Locate the cell with the specified text and output its (X, Y) center coordinate. 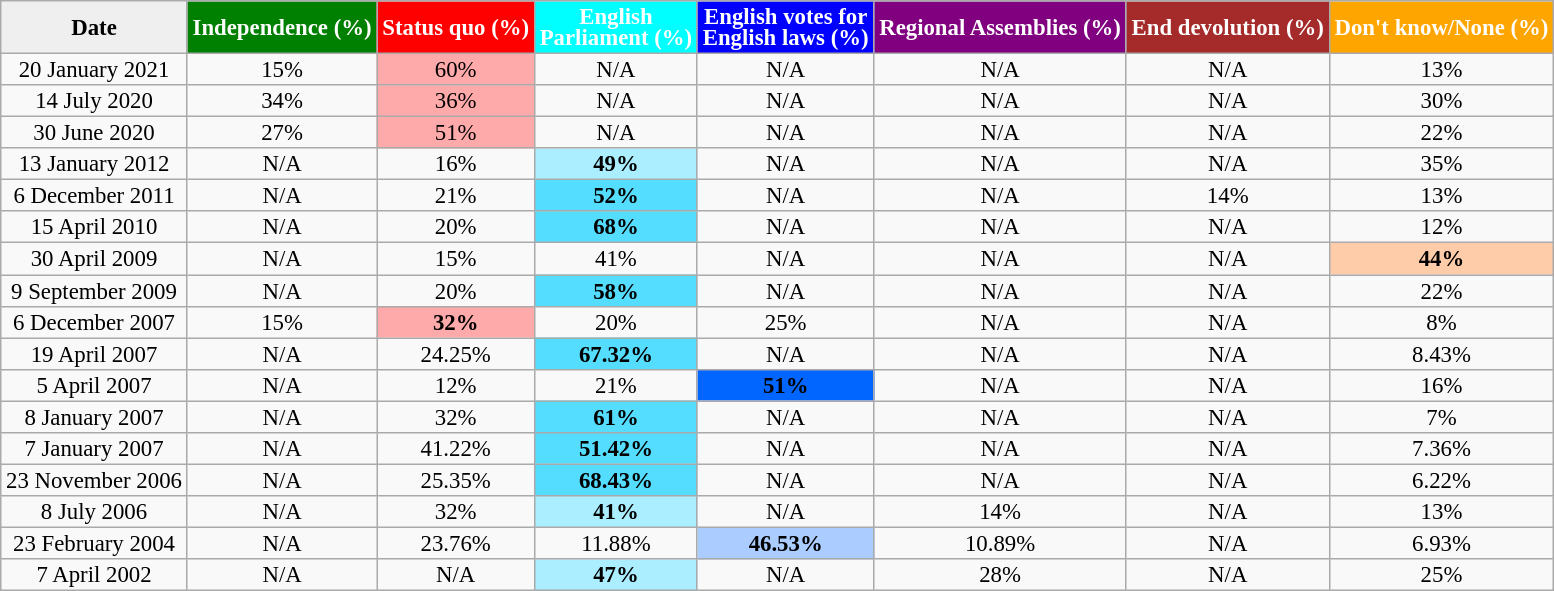
5 April 2007 (94, 385)
8% (1442, 322)
20 January 2021 (94, 70)
Independence (%) (282, 28)
6.93% (1442, 543)
24.25% (456, 354)
6 December 2007 (94, 322)
Status quo (%) (456, 28)
34% (282, 101)
6.22% (1442, 480)
30 April 2009 (94, 259)
52% (616, 196)
EnglishParliament (%) (616, 28)
49% (616, 164)
67.32% (616, 354)
14 July 2020 (94, 101)
10.89% (1000, 543)
Date (94, 28)
15 April 2010 (94, 228)
7.36% (1442, 449)
41.22% (456, 449)
27% (282, 133)
44% (1442, 259)
8 July 2006 (94, 512)
23 February 2004 (94, 543)
58% (616, 291)
23 November 2006 (94, 480)
25.35% (456, 480)
Don't know/None (%) (1442, 28)
61% (616, 417)
30 June 2020 (94, 133)
8 January 2007 (94, 417)
35% (1442, 164)
30% (1442, 101)
68% (616, 228)
7 April 2002 (94, 575)
23.76% (456, 543)
51.42% (616, 449)
9 September 2009 (94, 291)
19 April 2007 (94, 354)
English votes forEnglish laws (%) (785, 28)
68.43% (616, 480)
47% (616, 575)
60% (456, 70)
13 January 2012 (94, 164)
8.43% (1442, 354)
6 December 2011 (94, 196)
28% (1000, 575)
7 January 2007 (94, 449)
7% (1442, 417)
36% (456, 101)
End devolution (%) (1228, 28)
11.88% (616, 543)
Regional Assemblies (%) (1000, 28)
46.53% (785, 543)
